Search for the cell housing the specified text and yield its [X, Y] center coordinate. 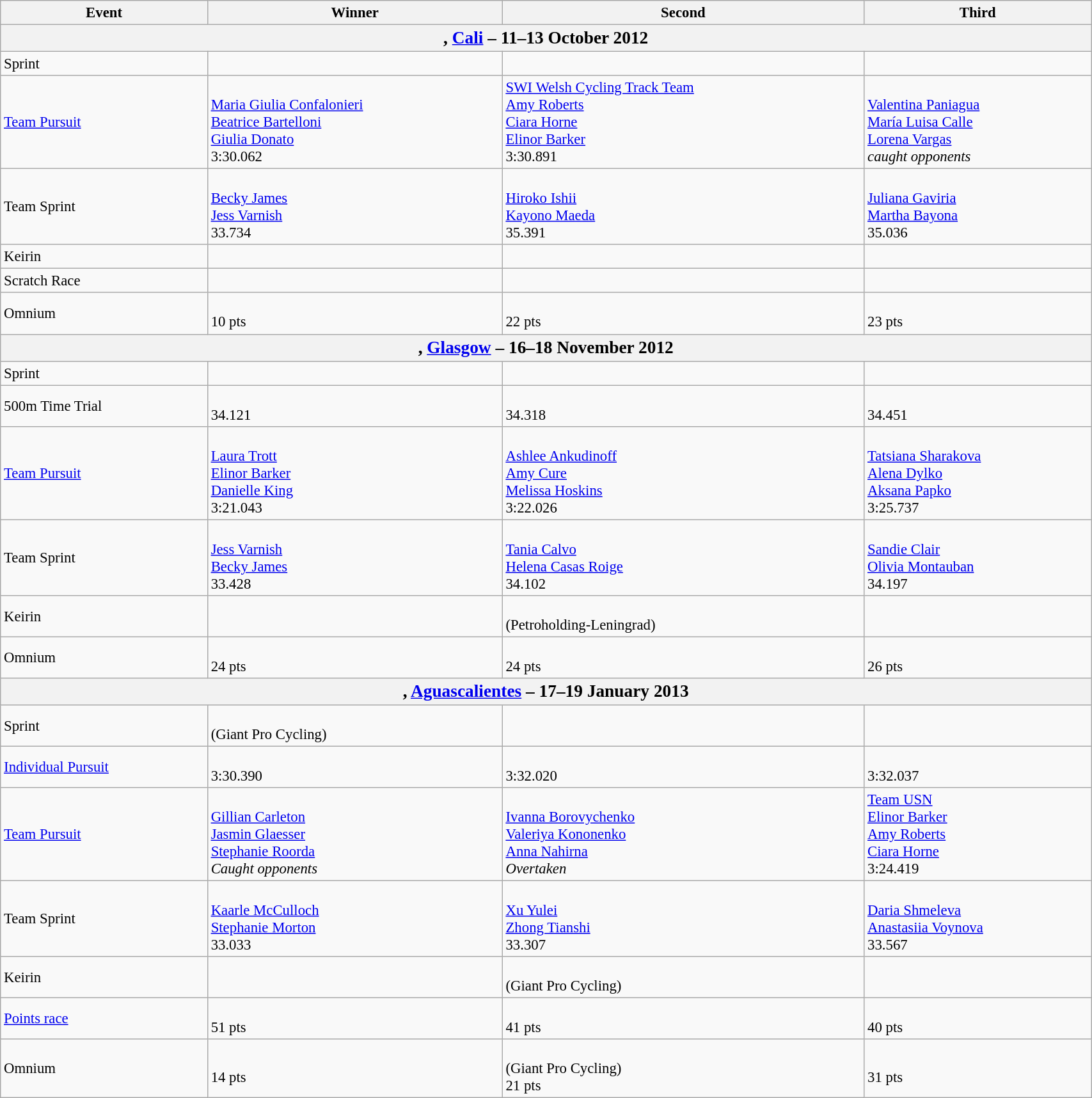
10 pts [354, 314]
Gillian CarletonJasmin GlaesserStephanie RoordaCaught opponents [354, 834]
Juliana GaviriaMartha Bayona35.036 [977, 207]
3:32.037 [977, 768]
40 pts [977, 1019]
34.318 [683, 406]
Individual Pursuit [104, 768]
Third [977, 13]
Jess VarnishBecky James33.428 [354, 558]
500m Time Trial [104, 406]
Kaarle McCullochStephanie Morton33.033 [354, 919]
, Aguascalientes – 17–19 January 2013 [546, 692]
Valentina PaniaguaMaría Luisa CalleLorena Vargascaught opponents [977, 122]
SWI Welsh Cycling Track TeamAmy RobertsCiara HorneElinor Barker3:30.891 [683, 122]
Ashlee AnkudinoffAmy CureMelissa Hoskins3:22.026 [683, 473]
Winner [354, 13]
23 pts [977, 314]
Tatsiana SharakovaAlena DylkoAksana Papko3:25.737 [977, 473]
Points race [104, 1019]
Team USNElinor BarkerAmy RobertsCiara Horne3:24.419 [977, 834]
51 pts [354, 1019]
Ivanna BorovychenkoValeriya KononenkoAnna NahirnaOvertaken [683, 834]
Becky JamesJess Varnish33.734 [354, 207]
41 pts [683, 1019]
(Giant Pro Cycling)21 pts [683, 1069]
Sandie ClairOlivia Montauban34.197 [977, 558]
14 pts [354, 1069]
Xu YuleiZhong Tianshi33.307 [683, 919]
Second [683, 13]
26 pts [977, 658]
(Petroholding-Leningrad) [683, 617]
Maria Giulia ConfalonieriBeatrice BartelloniGiulia Donato3:30.062 [354, 122]
34.121 [354, 406]
31 pts [977, 1069]
, Glasgow – 16–18 November 2012 [546, 347]
Daria ShmelevaAnastasiia Voynova33.567 [977, 919]
34.451 [977, 406]
Scratch Race [104, 281]
3:32.020 [683, 768]
Tania CalvoHelena Casas Roige34.102 [683, 558]
22 pts [683, 314]
Event [104, 13]
, Cali – 11–13 October 2012 [546, 38]
3:30.390 [354, 768]
Laura TrottElinor BarkerDanielle King3:21.043 [354, 473]
Hiroko IshiiKayono Maeda35.391 [683, 207]
